Search for the cell housing the specified text and yield its (x, y) center coordinate. 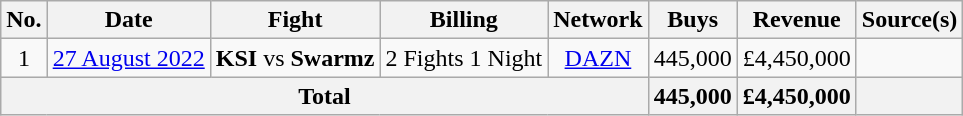
Buys (692, 20)
27 August 2022 (128, 58)
KSI vs Swarmz (295, 58)
Fight (295, 20)
Revenue (796, 20)
No. (24, 20)
Date (128, 20)
Total (324, 96)
DAZN (598, 58)
Billing (464, 20)
Source(s) (910, 20)
2 Fights 1 Night (464, 58)
1 (24, 58)
Network (598, 20)
